From the cell containing the given text, extract its center point as (X, Y) coordinate. 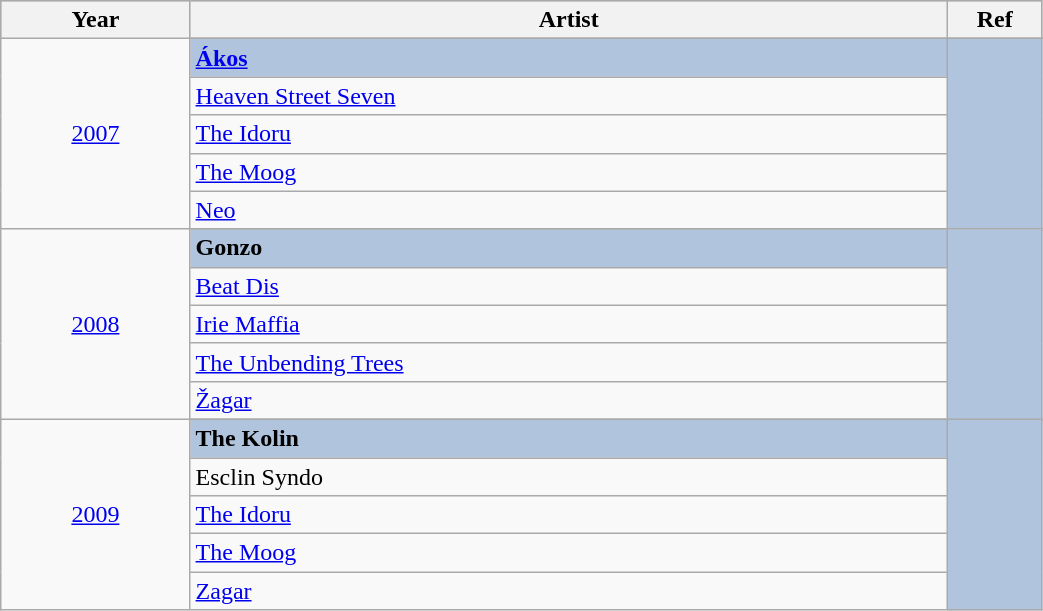
Artist (568, 20)
Heaven Street Seven (568, 96)
Irie Maffia (568, 324)
The Unbending Trees (568, 362)
2009 (96, 514)
2007 (96, 134)
Beat Dis (568, 286)
The Kolin (568, 438)
Zagar (568, 591)
Ákos (568, 58)
Year (96, 20)
Gonzo (568, 248)
Ref (994, 20)
Žagar (568, 400)
Esclin Syndo (568, 477)
2008 (96, 324)
Neo (568, 210)
